For the text-containing cell, return its midpoint in (x, y) coordinate format. 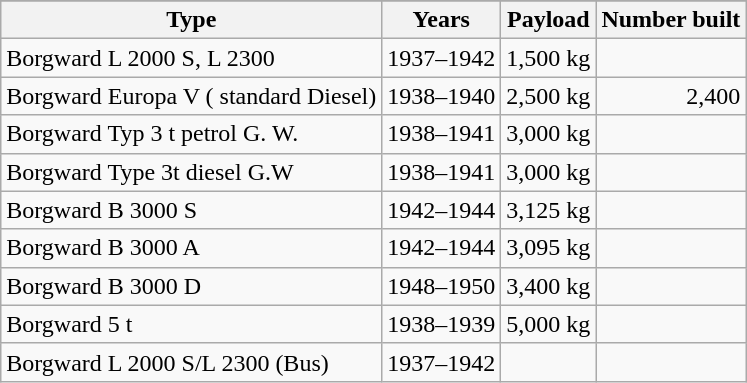
2,400 (671, 96)
3,125 kg (548, 210)
Borgward Europa V ( standard Diesel) (192, 96)
Borgward B 3000 S (192, 210)
Borgward B 3000 A (192, 248)
5,000 kg (548, 324)
1,500 kg (548, 58)
Borgward L 2000 S/L 2300 (Bus) (192, 362)
3,095 kg (548, 248)
Borgward B 3000 D (192, 286)
Borgward Typ 3 t petrol G. W. (192, 134)
2,500 kg (548, 96)
Type (192, 20)
Borgward Type 3t diesel G.W (192, 172)
Payload (548, 20)
3,400 kg (548, 286)
1938–1939 (442, 324)
Borgward 5 t (192, 324)
Years (442, 20)
Borgward L 2000 S, L 2300 (192, 58)
Number built (671, 20)
1938–1940 (442, 96)
1948–1950 (442, 286)
